Return (X, Y) of the center of cell containing provided text 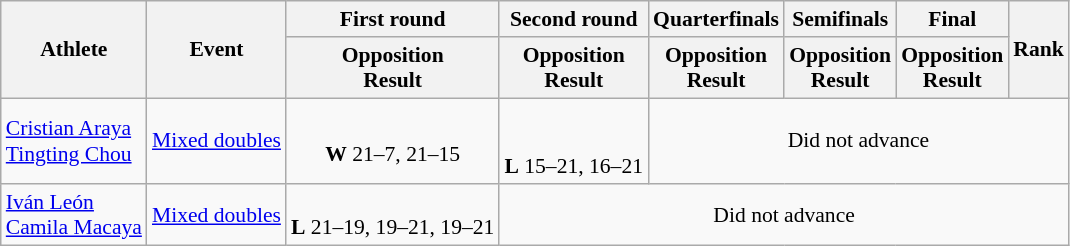
Cristian ArayaTingting Chou (74, 142)
Quarterfinals (716, 19)
Second round (574, 19)
Semifinals (840, 19)
W 21–7, 21–15 (392, 142)
Rank (1038, 50)
First round (392, 19)
Iván LeónCamila Macaya (74, 216)
L 21–19, 19–21, 19–21 (392, 216)
Final (952, 19)
Event (216, 50)
Athlete (74, 50)
L 15–21, 16–21 (574, 142)
